Extract the [X, Y] coordinate from the center of the cell holding the provided text.  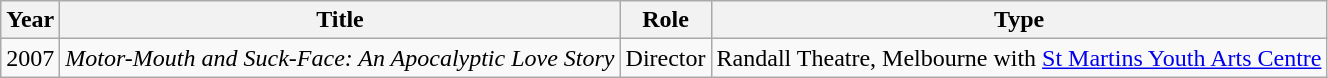
Motor-Mouth and Suck-Face: An Apocalyptic Love Story [340, 58]
Year [30, 20]
2007 [30, 58]
Director [666, 58]
Type [1019, 20]
Title [340, 20]
Randall Theatre, Melbourne with St Martins Youth Arts Centre [1019, 58]
Role [666, 20]
